Return [x, y] of the center of cell containing provided text 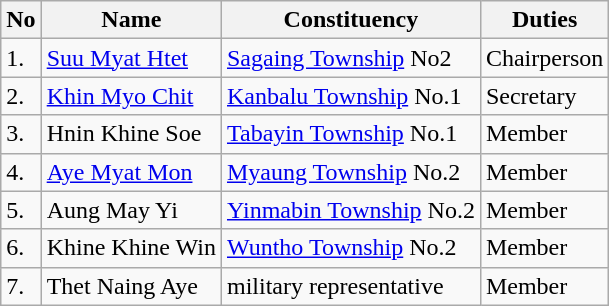
Aung May Yi [131, 210]
Duties [544, 20]
Kanbalu Township No.1 [350, 96]
Aye Myat Mon [131, 172]
military representative [350, 286]
Suu Myat Htet [131, 58]
Name [131, 20]
Tabayin Township No.1 [350, 134]
7. [21, 286]
Khine Khine Win [131, 248]
Thet Naing Aye [131, 286]
No [21, 20]
Myaung Township No.2 [350, 172]
Chairperson [544, 58]
Secretary [544, 96]
3. [21, 134]
Constituency [350, 20]
5. [21, 210]
Yinmabin Township No.2 [350, 210]
Sagaing Township No2 [350, 58]
Wuntho Township No.2 [350, 248]
Hnin Khine Soe [131, 134]
4. [21, 172]
1. [21, 58]
2. [21, 96]
Khin Myo Chit [131, 96]
6. [21, 248]
